Detect which cell encompasses the target text, then output its [x, y] center coordinate. 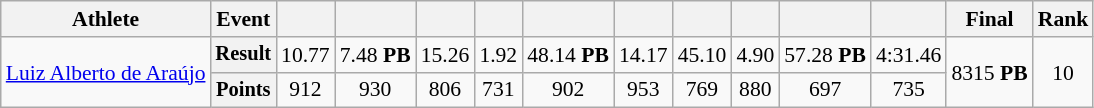
Final [989, 19]
4.90 [755, 55]
930 [376, 90]
Event [243, 19]
8315 PB [989, 72]
769 [702, 90]
731 [498, 90]
806 [446, 90]
912 [306, 90]
Points [243, 90]
902 [568, 90]
57.28 PB [825, 55]
Rank [1064, 19]
10 [1064, 72]
1.92 [498, 55]
Luiz Alberto de Araújo [106, 72]
697 [825, 90]
880 [755, 90]
7.48 PB [376, 55]
15.26 [446, 55]
953 [644, 90]
48.14 PB [568, 55]
45.10 [702, 55]
735 [908, 90]
Result [243, 55]
4:31.46 [908, 55]
10.77 [306, 55]
Athlete [106, 19]
14.17 [644, 55]
